Locate the cell with the specified text and output its (x, y) center coordinate. 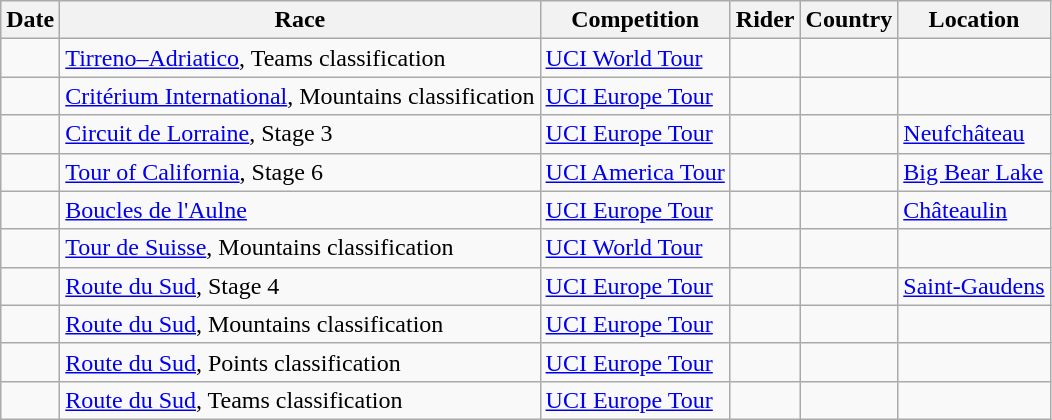
Critérium International, Mountains classification (300, 96)
Country (849, 20)
Tirreno–Adriatico, Teams classification (300, 58)
Rider (765, 20)
Race (300, 20)
Neufchâteau (974, 134)
UCI America Tour (635, 172)
Tour of California, Stage 6 (300, 172)
Châteaulin (974, 210)
Route du Sud, Stage 4 (300, 286)
Date (30, 20)
Boucles de l'Aulne (300, 210)
Big Bear Lake (974, 172)
Route du Sud, Mountains classification (300, 324)
Route du Sud, Points classification (300, 362)
Circuit de Lorraine, Stage 3 (300, 134)
Saint-Gaudens (974, 286)
Location (974, 20)
Competition (635, 20)
Route du Sud, Teams classification (300, 400)
Tour de Suisse, Mountains classification (300, 248)
